Identify which cell holds the provided text, then report its [X, Y] central coordinate. 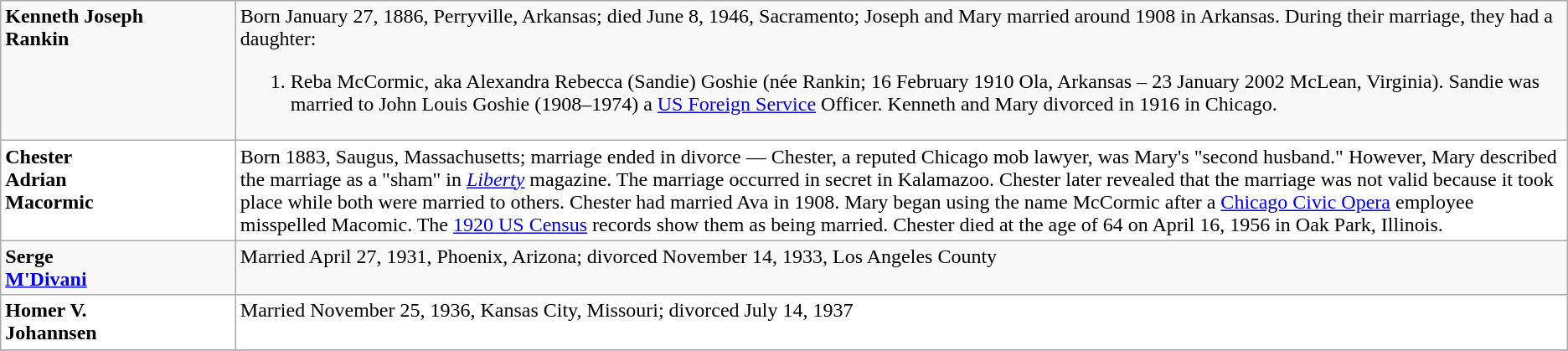
Married April 27, 1931, Phoenix, Arizona; divorced November 14, 1933, Los Angeles County [901, 268]
Homer V.Johannsen [119, 322]
SergeM'Divani [119, 268]
Kenneth JosephRankin [119, 70]
Married November 25, 1936, Kansas City, Missouri; divorced July 14, 1937 [901, 322]
ChesterAdrianMacormic [119, 191]
